Search for the cell housing the specified text and yield its (x, y) center coordinate. 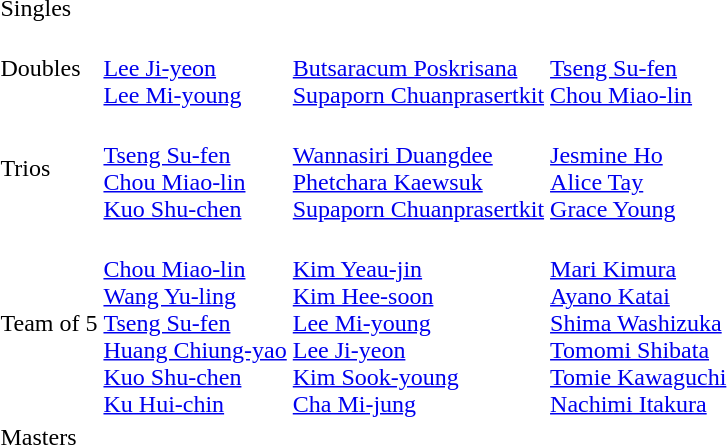
Wannasiri DuangdeePhetchara KaewsukSupaporn Chuanprasertkit (418, 168)
Kim Yeau-jinKim Hee-soonLee Mi-youngLee Ji-yeonKim Sook-youngCha Mi-jung (418, 323)
Chou Miao-linWang Yu-lingTseng Su-fenHuang Chiung-yaoKuo Shu-chenKu Hui-chin (195, 323)
Tseng Su-fenChou Miao-linKuo Shu-chen (195, 168)
Butsaracum PoskrisanaSupaporn Chuanprasertkit (418, 68)
Lee Ji-yeonLee Mi-young (195, 68)
